Scan for the cell matching the given text and deliver its [x, y] coordinate at center. 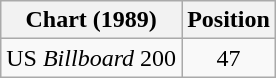
Position [229, 20]
Chart (1989) [92, 20]
US Billboard 200 [92, 58]
47 [229, 58]
